Determine the (x, y) coordinate at the center of the cell enclosing the given text.  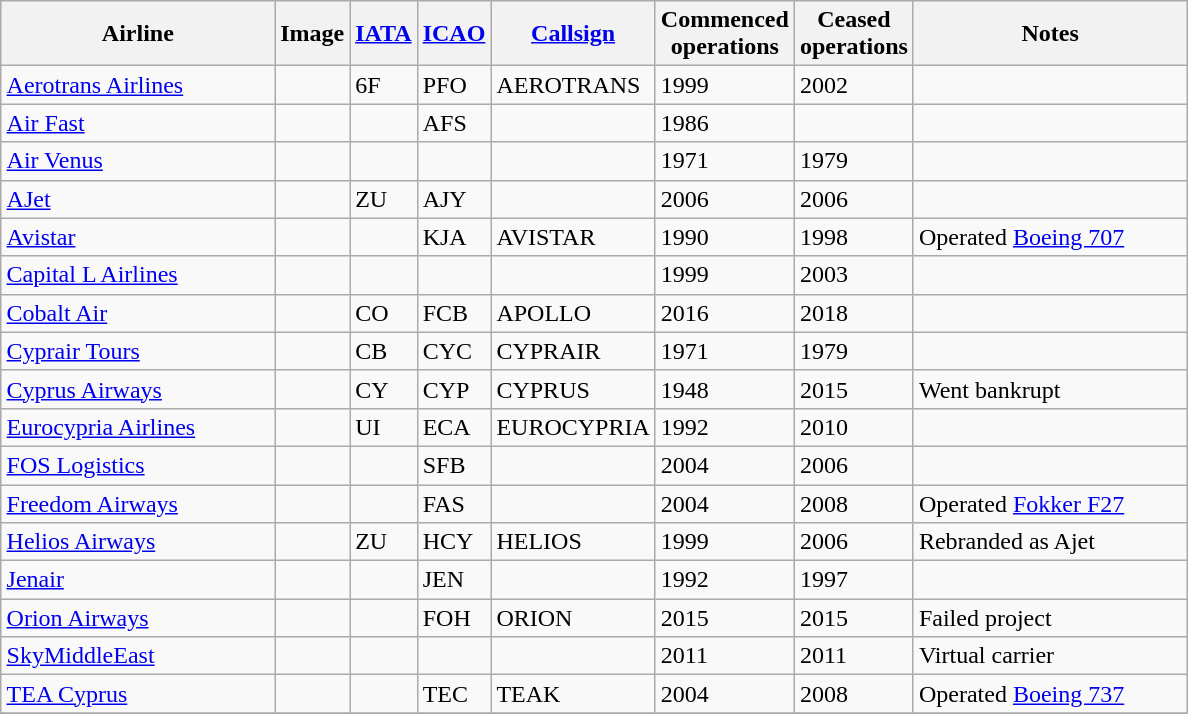
Cobalt Air (138, 313)
CYC (454, 351)
2018 (854, 313)
Rebranded as Ajet (1050, 542)
Notes (1050, 34)
Freedom Airways (138, 503)
2002 (854, 85)
Jenair (138, 580)
FAS (454, 503)
2003 (854, 275)
CYP (454, 389)
Airline (138, 34)
AVISTAR (573, 237)
Cyprair Tours (138, 351)
Operated Fokker F27 (1050, 503)
TEA Cyprus (138, 694)
Eurocypria Airlines (138, 427)
HCY (454, 542)
CB (384, 351)
Went bankrupt (1050, 389)
SkyMiddleEast (138, 656)
Capital L Airlines (138, 275)
EUROCYPRIA (573, 427)
Operated Boeing 707 (1050, 237)
Failed project (1050, 618)
1998 (854, 237)
Aerotrans Airlines (138, 85)
IATA (384, 34)
Commencedoperations (724, 34)
1948 (724, 389)
2016 (724, 313)
HELIOS (573, 542)
6F (384, 85)
CY (384, 389)
1990 (724, 237)
FCB (454, 313)
AJY (454, 199)
PFO (454, 85)
Helios Airways (138, 542)
Cyprus Airways (138, 389)
ICAO (454, 34)
Operated Boeing 737 (1050, 694)
Orion Airways (138, 618)
1986 (724, 123)
Virtual carrier (1050, 656)
CYPRAIR (573, 351)
SFB (454, 465)
Ceasedoperations (854, 34)
ECA (454, 427)
ORION (573, 618)
CYPRUS (573, 389)
Air Fast (138, 123)
AEROTRANS (573, 85)
1997 (854, 580)
UI (384, 427)
APOLLO (573, 313)
CO (384, 313)
FOS Logistics (138, 465)
FOH (454, 618)
Air Venus (138, 161)
Callsign (573, 34)
2010 (854, 427)
AJet (138, 199)
KJA (454, 237)
Avistar (138, 237)
AFS (454, 123)
JEN (454, 580)
TEC (454, 694)
TEAK (573, 694)
Image (312, 34)
